Find where the given text appears and provide that cell's center as [X, Y] coordinate. 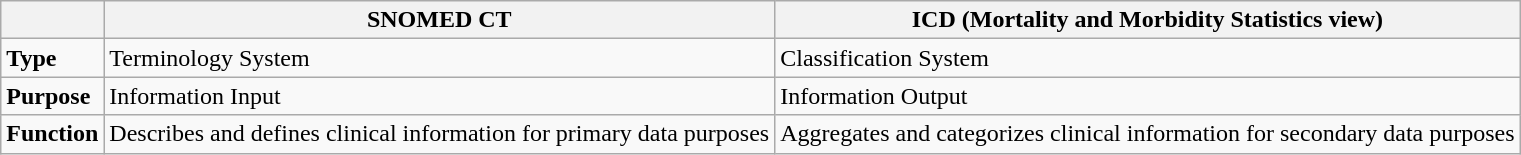
Aggregates and categorizes clinical information for secondary data purposes [1148, 134]
SNOMED CT [440, 20]
Describes and defines clinical information for primary data purposes [440, 134]
Type [52, 58]
Information Input [440, 96]
Function [52, 134]
Information Output [1148, 96]
Classification System [1148, 58]
ICD (Mortality and Morbidity Statistics view) [1148, 20]
Terminology System [440, 58]
Purpose [52, 96]
